Identify which cell holds the provided text, then report its [x, y] central coordinate. 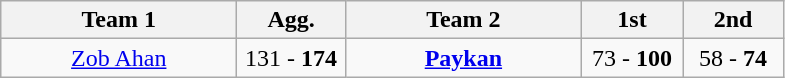
Team 1 [119, 20]
Team 2 [463, 20]
Agg. [292, 20]
Zob Ahan [119, 58]
58 - 74 [732, 58]
131 - 174 [292, 58]
1st [632, 20]
73 - 100 [632, 58]
Paykan [463, 58]
2nd [732, 20]
